From the cell containing the given text, extract its center point as [x, y] coordinate. 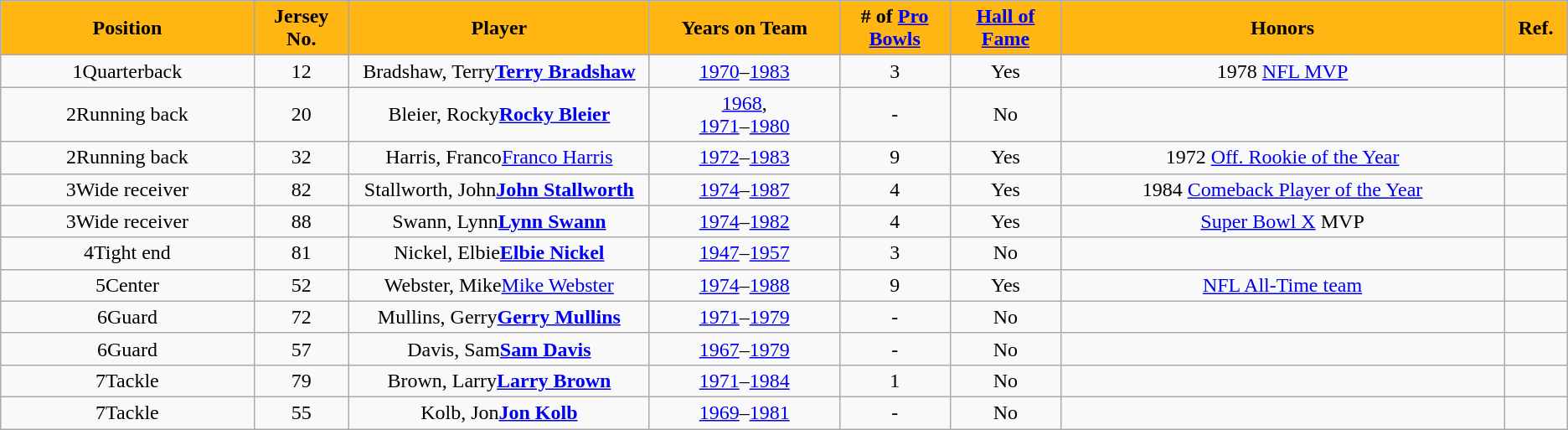
1972 Off. Rookie of the Year [1283, 158]
1972–1983 [744, 158]
Mullins, GerryGerry Mullins [499, 317]
Player [499, 28]
Years on Team [744, 28]
4Tight end [127, 253]
1974–1982 [744, 221]
1 [895, 381]
Harris, FrancoFranco Harris [499, 158]
Webster, MikeMike Webster [499, 285]
1971–1984 [744, 381]
Ref. [1536, 28]
72 [302, 317]
1970–1983 [744, 71]
Position [127, 28]
32 [302, 158]
88 [302, 221]
Nickel, ElbieElbie Nickel [499, 253]
Bleier, RockyRocky Bleier [499, 114]
1978 NFL MVP [1283, 71]
55 [302, 412]
1967–1979 [744, 349]
79 [302, 381]
# of Pro Bowls [895, 28]
57 [302, 349]
1947–1957 [744, 253]
1971–1979 [744, 317]
1968,1971–1980 [744, 114]
Hall of Fame [1005, 28]
Super Bowl X MVP [1283, 221]
82 [302, 189]
1969–1981 [744, 412]
Bradshaw, TerryTerry Bradshaw [499, 71]
Jersey No. [302, 28]
Swann, LynnLynn Swann [499, 221]
Stallworth, JohnJohn Stallworth [499, 189]
NFL All-Time team [1283, 285]
1984 Comeback Player of the Year [1283, 189]
52 [302, 285]
81 [302, 253]
5Center [127, 285]
1Quarterback [127, 71]
Honors [1283, 28]
20 [302, 114]
12 [302, 71]
1974–1987 [744, 189]
Brown, LarryLarry Brown [499, 381]
Davis, SamSam Davis [499, 349]
Kolb, JonJon Kolb [499, 412]
1974–1988 [744, 285]
